From the cell containing the given text, extract its center point as (X, Y) coordinate. 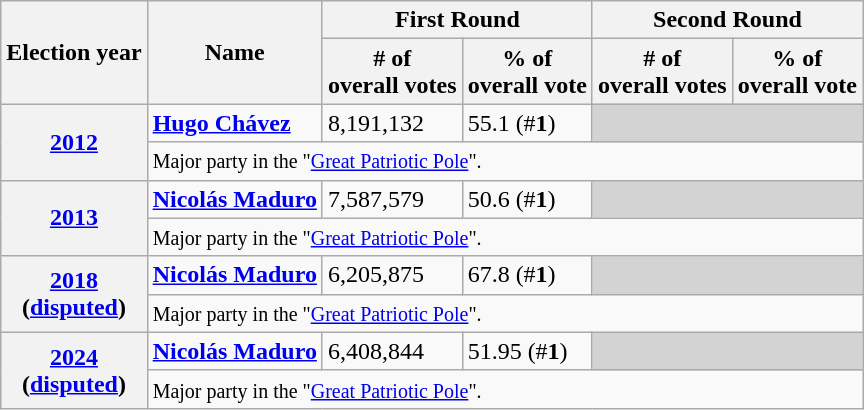
8,191,132 (392, 123)
2018(disputed) (74, 294)
67.8 (#1) (527, 275)
2024(disputed) (74, 370)
Hugo Chávez (234, 123)
Second Round (727, 20)
2012 (74, 142)
Election year (74, 52)
First Round (457, 20)
6,205,875 (392, 275)
51.95 (#1) (527, 351)
50.6 (#1) (527, 199)
7,587,579 (392, 199)
2013 (74, 218)
55.1 (#1) (527, 123)
Name (234, 52)
6,408,844 (392, 351)
